Scan for the cell matching the given text and deliver its [x, y] coordinate at center. 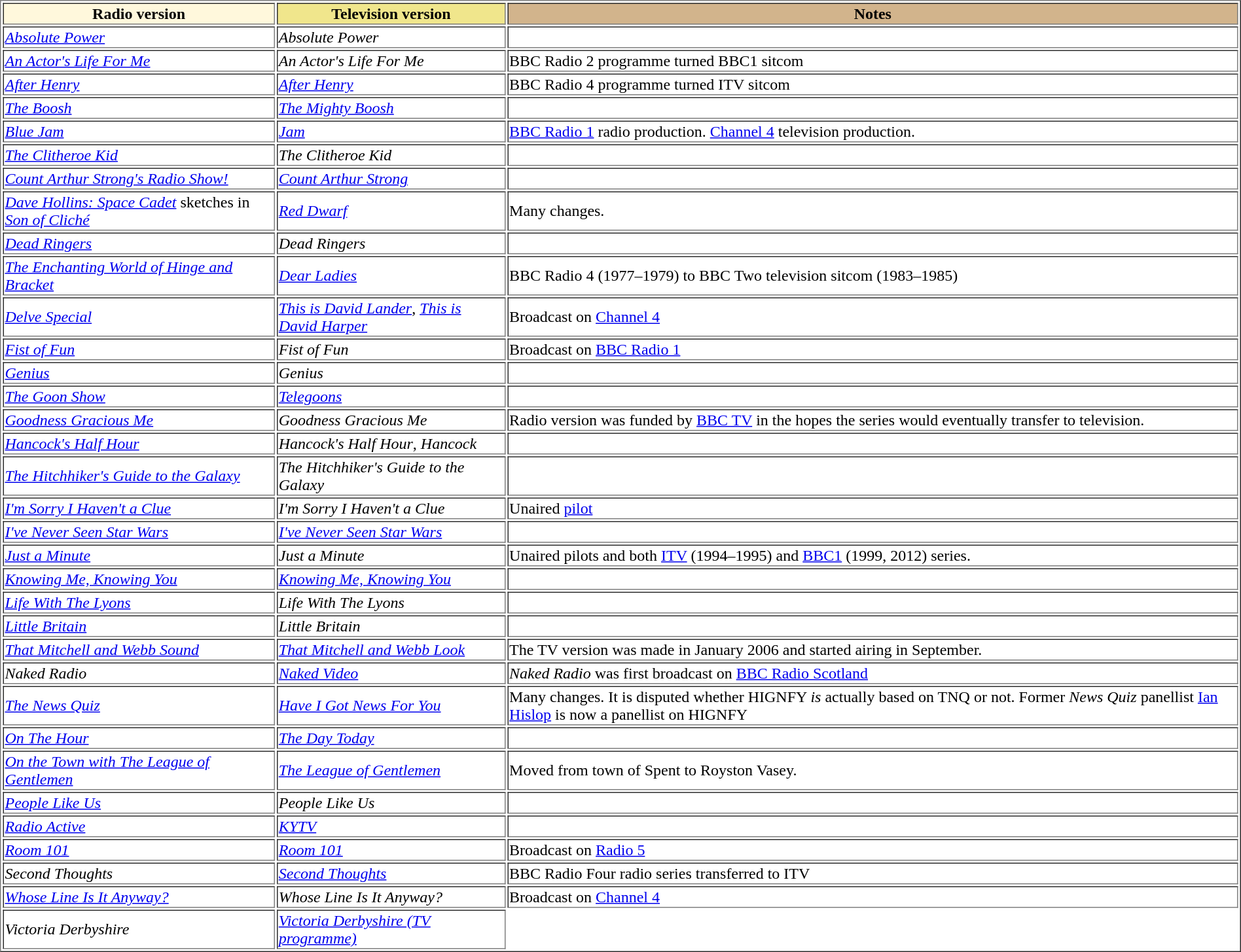
Dear Ladies [391, 276]
That Mitchell and Webb Look [391, 649]
This is David Lander, This is David Harper [391, 317]
Radio Active [139, 826]
Count Arthur Strong [391, 178]
Hancock's Half Hour [139, 444]
Hancock's Half Hour, Hancock [391, 444]
That Mitchell and Webb Sound [139, 649]
The League of Gentlemen [391, 771]
Broadcast on BBC Radio 1 [872, 349]
Count Arthur Strong's Radio Show! [139, 178]
The News Quiz [139, 705]
Broadcast on Radio 5 [872, 849]
BBC Radio 1 radio production. Channel 4 television production. [872, 131]
Blue Jam [139, 131]
The Goon Show [139, 397]
Television version [391, 13]
Dave Hollins: Space Cadet sketches in Son of Cliché [139, 211]
The Day Today [391, 738]
Naked Radio [139, 673]
BBC Radio 4 (1977–1979) to BBC Two television sitcom (1983–1985) [872, 276]
Moved from town of Spent to Royston Vasey. [872, 771]
Radio version [139, 13]
Naked Radio was first broadcast on BBC Radio Scotland [872, 673]
KYTV [391, 826]
On The Hour [139, 738]
Red Dwarf [391, 211]
On the Town with The League of Gentlemen [139, 771]
Have I Got News For You [391, 705]
The TV version was made in January 2006 and started airing in September. [872, 649]
The Mighty Boosh [391, 107]
Telegoons [391, 397]
Unaired pilots and both ITV (1994–1995) and BBC1 (1999, 2012) series. [872, 555]
The Boosh [139, 107]
The Enchanting World of Hinge and Bracket [139, 276]
Naked Video [391, 673]
Victoria Derbyshire (TV programme) [391, 929]
BBC Radio 2 programme turned BBC1 sitcom [872, 60]
BBC Radio 4 programme turned ITV sitcom [872, 84]
Unaired pilot [872, 508]
Notes [872, 13]
Victoria Derbyshire [139, 929]
Delve Special [139, 317]
Radio version was funded by BBC TV in the hopes the series would eventually transfer to television. [872, 420]
Jam [391, 131]
Many changes. It is disputed whether HIGNFY is actually based on TNQ or not. Former News Quiz panellist Ian Hislop is now a panellist on HIGNFY [872, 705]
BBC Radio Four radio series transferred to ITV [872, 873]
Many changes. [872, 211]
